Detect which cell encompasses the target text, then output its [x, y] center coordinate. 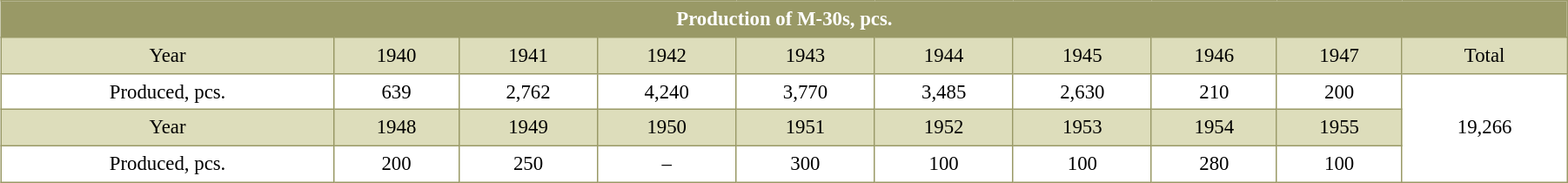
300 [806, 165]
1942 [667, 55]
210 [1214, 91]
1951 [806, 128]
1953 [1082, 128]
1940 [397, 55]
4,240 [667, 91]
280 [1214, 165]
1946 [1214, 55]
1948 [397, 128]
639 [397, 91]
3,485 [943, 91]
2,630 [1082, 91]
2,762 [527, 91]
Production of М-30s, pcs. [785, 19]
250 [527, 165]
1952 [943, 128]
3,770 [806, 91]
1949 [527, 128]
1950 [667, 128]
1955 [1339, 128]
19,266 [1484, 127]
1947 [1339, 55]
1941 [527, 55]
Total [1484, 55]
1944 [943, 55]
– [667, 165]
1945 [1082, 55]
1943 [806, 55]
1954 [1214, 128]
